Capture the cell that displays the provided text and extract its [X, Y] central coordinate. 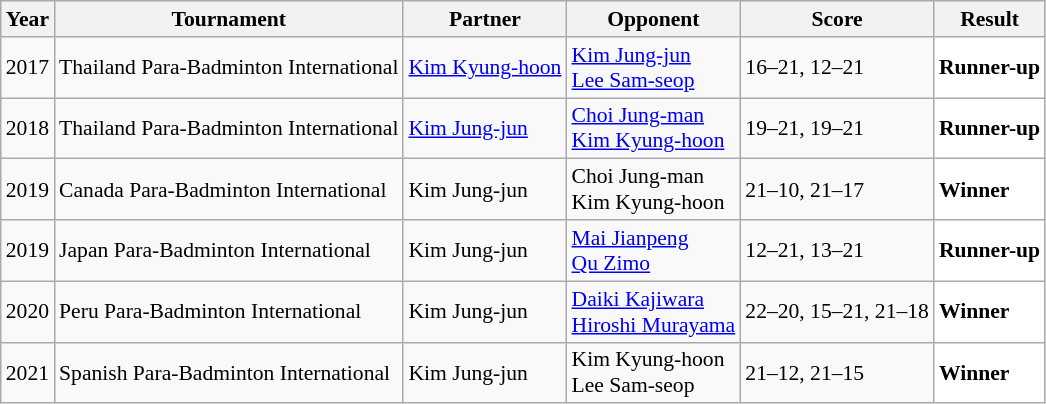
Daiki Kajiwara Hiroshi Murayama [653, 312]
Mai Jianpeng Qu Zimo [653, 250]
Kim Kyung-hoon Lee Sam-seop [653, 372]
Score [837, 19]
Opponent [653, 19]
19–21, 19–21 [837, 128]
Year [28, 19]
Peru Para-Badminton International [228, 312]
2021 [28, 372]
2020 [28, 312]
Japan Para-Badminton International [228, 250]
22–20, 15–21, 21–18 [837, 312]
Kim Kyung-hoon [484, 68]
Spanish Para-Badminton International [228, 372]
Partner [484, 19]
21–12, 21–15 [837, 372]
16–21, 12–21 [837, 68]
Canada Para-Badminton International [228, 190]
Kim Jung-jun Lee Sam-seop [653, 68]
2017 [28, 68]
Tournament [228, 19]
2018 [28, 128]
Result [990, 19]
21–10, 21–17 [837, 190]
12–21, 13–21 [837, 250]
